Determine the (x, y) coordinate at the center of the cell enclosing the given text.  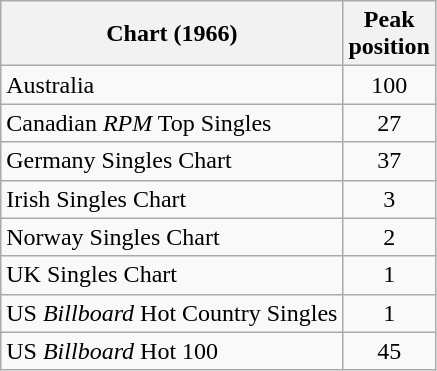
Canadian RPM Top Singles (172, 123)
2 (389, 237)
Chart (1966) (172, 34)
3 (389, 199)
37 (389, 161)
UK Singles Chart (172, 275)
Irish Singles Chart (172, 199)
27 (389, 123)
Germany Singles Chart (172, 161)
Peakposition (389, 34)
Australia (172, 85)
Norway Singles Chart (172, 237)
45 (389, 351)
US Billboard Hot 100 (172, 351)
US Billboard Hot Country Singles (172, 313)
100 (389, 85)
